Extract the [x, y] coordinate from the center of the cell holding the provided text.  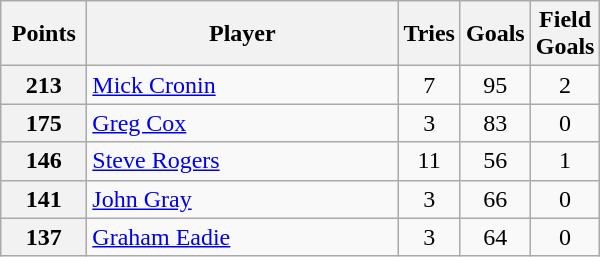
11 [430, 161]
2 [565, 85]
141 [44, 199]
213 [44, 85]
1 [565, 161]
Steve Rogers [242, 161]
64 [495, 237]
Mick Cronin [242, 85]
66 [495, 199]
7 [430, 85]
83 [495, 123]
Points [44, 34]
146 [44, 161]
Tries [430, 34]
175 [44, 123]
Player [242, 34]
137 [44, 237]
Field Goals [565, 34]
56 [495, 161]
John Gray [242, 199]
95 [495, 85]
Graham Eadie [242, 237]
Greg Cox [242, 123]
Goals [495, 34]
